From the cell containing the given text, extract its center point as (x, y) coordinate. 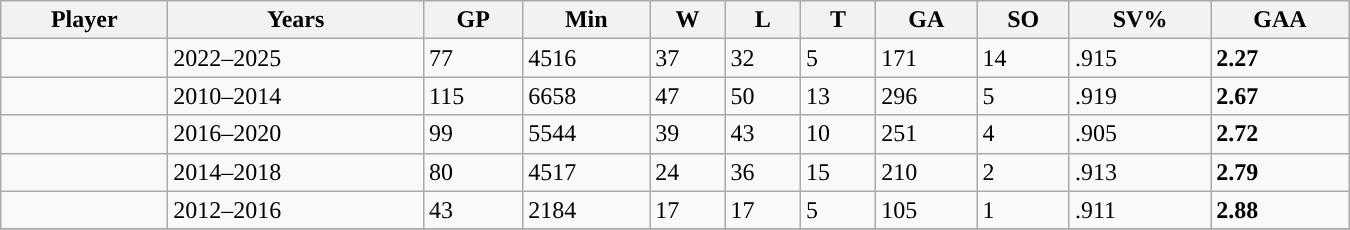
2.72 (1280, 134)
105 (926, 210)
37 (688, 58)
2 (1024, 172)
GAA (1280, 20)
.919 (1140, 96)
210 (926, 172)
14 (1024, 58)
SV% (1140, 20)
.911 (1140, 210)
2012–2016 (296, 210)
2022–2025 (296, 58)
Player (84, 20)
10 (838, 134)
.913 (1140, 172)
4517 (586, 172)
77 (474, 58)
15 (838, 172)
99 (474, 134)
171 (926, 58)
115 (474, 96)
2.27 (1280, 58)
Min (586, 20)
W (688, 20)
2184 (586, 210)
2016–2020 (296, 134)
.915 (1140, 58)
T (838, 20)
.905 (1140, 134)
4 (1024, 134)
50 (762, 96)
2.67 (1280, 96)
5544 (586, 134)
2.88 (1280, 210)
24 (688, 172)
13 (838, 96)
4516 (586, 58)
47 (688, 96)
GA (926, 20)
36 (762, 172)
80 (474, 172)
L (762, 20)
SO (1024, 20)
2014–2018 (296, 172)
296 (926, 96)
1 (1024, 210)
2.79 (1280, 172)
2010–2014 (296, 96)
32 (762, 58)
6658 (586, 96)
Years (296, 20)
251 (926, 134)
39 (688, 134)
GP (474, 20)
